Detect which cell encompasses the target text, then output its [x, y] center coordinate. 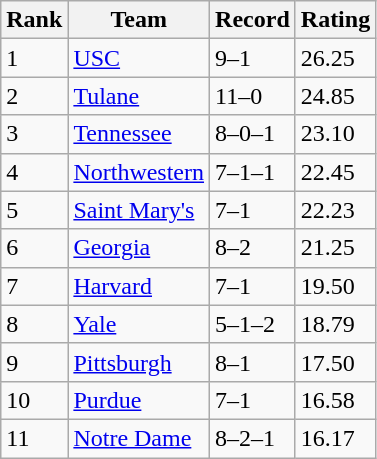
Rating [335, 20]
Georgia [139, 248]
17.50 [335, 362]
8–1 [253, 362]
Tulane [139, 96]
18.79 [335, 324]
7–1–1 [253, 172]
Tennessee [139, 134]
22.23 [335, 210]
Notre Dame [139, 438]
8 [34, 324]
21.25 [335, 248]
16.58 [335, 400]
10 [34, 400]
Record [253, 20]
2 [34, 96]
5–1–2 [253, 324]
Harvard [139, 286]
Saint Mary's [139, 210]
11 [34, 438]
8–2 [253, 248]
Northwestern [139, 172]
23.10 [335, 134]
9–1 [253, 58]
11–0 [253, 96]
9 [34, 362]
19.50 [335, 286]
5 [34, 210]
3 [34, 134]
4 [34, 172]
7 [34, 286]
1 [34, 58]
Pittsburgh [139, 362]
USC [139, 58]
8–0–1 [253, 134]
Purdue [139, 400]
16.17 [335, 438]
Rank [34, 20]
6 [34, 248]
24.85 [335, 96]
Team [139, 20]
8–2–1 [253, 438]
26.25 [335, 58]
Yale [139, 324]
22.45 [335, 172]
